Search for the cell housing the specified text and yield its [X, Y] center coordinate. 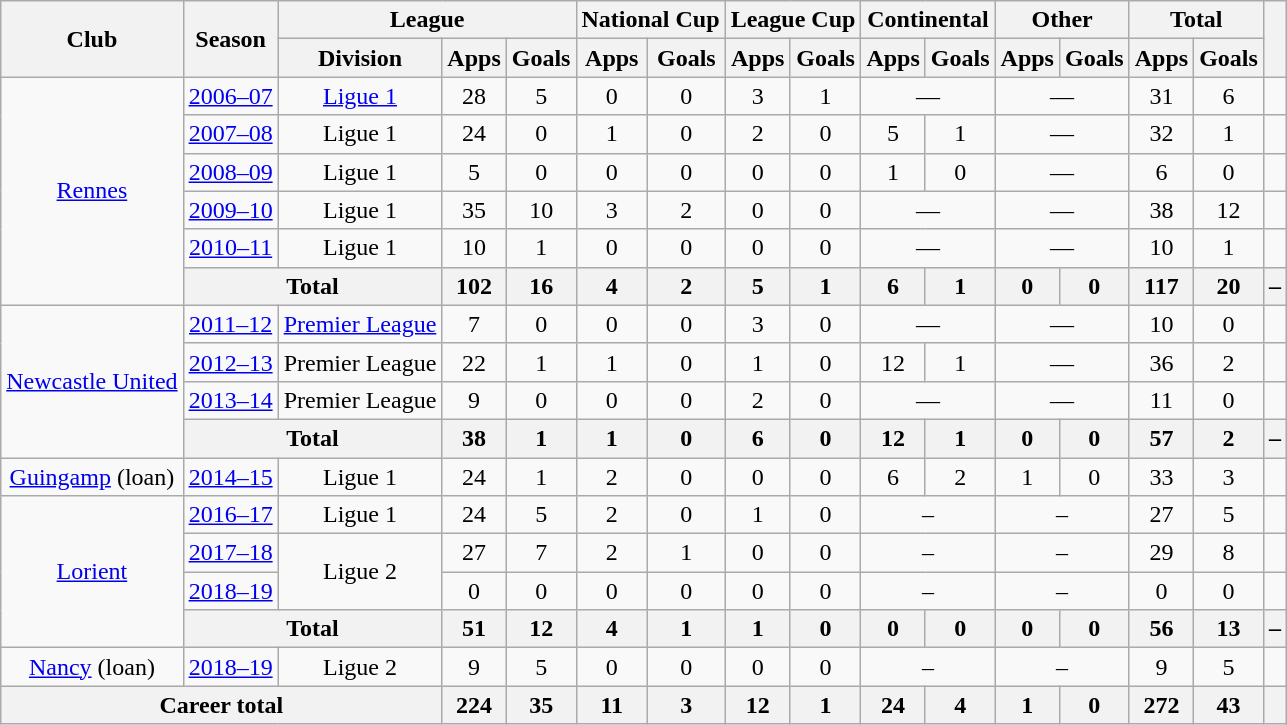
Rennes [92, 191]
Club [92, 39]
57 [1161, 438]
2006–07 [230, 96]
31 [1161, 96]
Season [230, 39]
28 [474, 96]
2008–09 [230, 172]
13 [1229, 629]
Other [1062, 20]
224 [474, 705]
22 [474, 362]
29 [1161, 553]
Division [360, 58]
2013–14 [230, 400]
League [427, 20]
16 [541, 286]
102 [474, 286]
2014–15 [230, 477]
2016–17 [230, 515]
2011–12 [230, 324]
20 [1229, 286]
2012–13 [230, 362]
League Cup [793, 20]
33 [1161, 477]
Guingamp (loan) [92, 477]
43 [1229, 705]
Lorient [92, 572]
Career total [222, 705]
51 [474, 629]
Nancy (loan) [92, 667]
2017–18 [230, 553]
2010–11 [230, 248]
117 [1161, 286]
2007–08 [230, 134]
32 [1161, 134]
36 [1161, 362]
272 [1161, 705]
National Cup [650, 20]
8 [1229, 553]
56 [1161, 629]
Continental [928, 20]
2009–10 [230, 210]
Newcastle United [92, 381]
